Capture the cell that displays the provided text and extract its [X, Y] central coordinate. 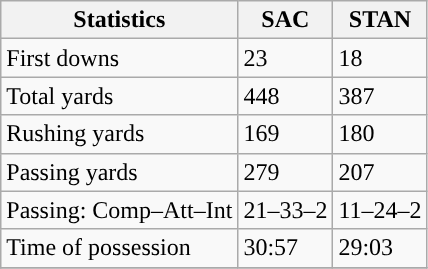
29:03 [380, 248]
Rushing yards [120, 134]
STAN [380, 20]
Total yards [120, 96]
SAC [286, 20]
387 [380, 96]
279 [286, 172]
Passing: Comp–Att–Int [120, 210]
Passing yards [120, 172]
169 [286, 134]
18 [380, 58]
First downs [120, 58]
30:57 [286, 248]
180 [380, 134]
Statistics [120, 20]
11–24–2 [380, 210]
448 [286, 96]
23 [286, 58]
Time of possession [120, 248]
207 [380, 172]
21–33–2 [286, 210]
